Pinpoint the cell where the given text exists, returning its (x, y) midpoint coordinate. 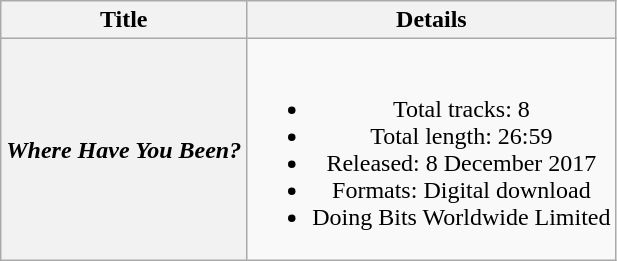
Title (124, 20)
Total tracks: 8Total length: 26:59Released: 8 December 2017Formats: Digital downloadDoing Bits Worldwide Limited (432, 150)
Where Have You Been? (124, 150)
Details (432, 20)
